Output the [X, Y] coordinate of the center of the cell containing the given text.  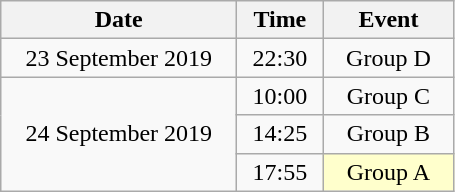
24 September 2019 [119, 134]
Group B [388, 134]
10:00 [280, 96]
Group A [388, 172]
Date [119, 20]
Time [280, 20]
Event [388, 20]
17:55 [280, 172]
23 September 2019 [119, 58]
Group C [388, 96]
22:30 [280, 58]
14:25 [280, 134]
Group D [388, 58]
